Search for the cell housing the specified text and yield its (x, y) center coordinate. 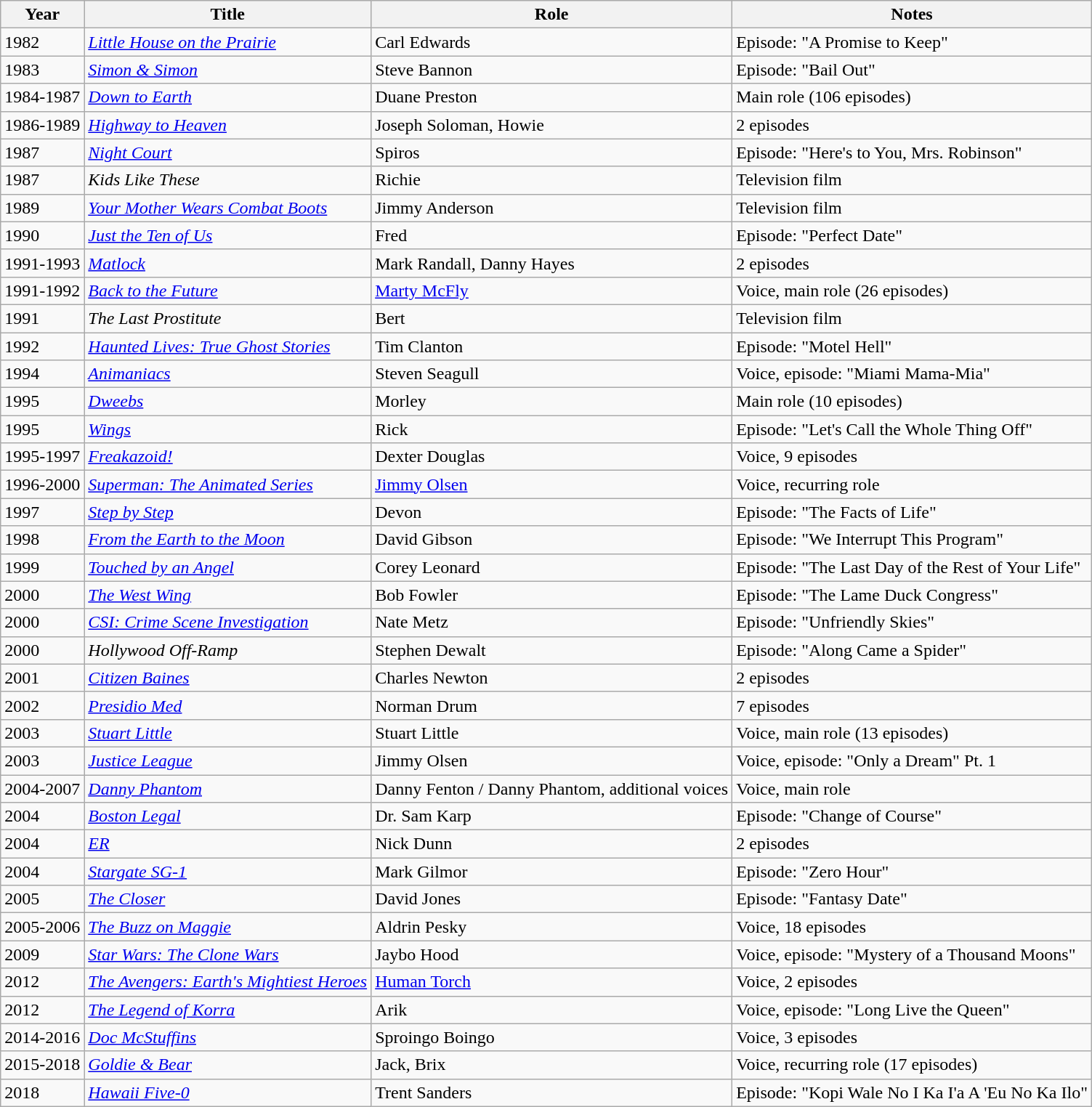
Steven Seagull (552, 374)
Hollywood Off-Ramp (228, 650)
Mark Randall, Danny Hayes (552, 263)
Fred (552, 235)
David Gibson (552, 540)
Duane Preston (552, 97)
Voice, episode: "Only a Dream" Pt. 1 (913, 761)
Kids Like These (228, 180)
1986-1989 (42, 125)
Episode: "Bail Out" (913, 70)
Hawaii Five-0 (228, 1092)
Stephen Dewalt (552, 650)
Voice, main role (13 episodes) (913, 733)
1989 (42, 208)
Back to the Future (228, 291)
1991 (42, 318)
Dexter Douglas (552, 457)
Down to Earth (228, 97)
Citizen Baines (228, 678)
The Buzz on Maggie (228, 927)
Nick Dunn (552, 844)
Danny Phantom (228, 788)
Voice, 2 episodes (913, 982)
1983 (42, 70)
Wings (228, 429)
The West Wing (228, 595)
Night Court (228, 153)
Voice, recurring role (913, 484)
Jaybo Hood (552, 954)
Voice, 3 episodes (913, 1037)
1991-1992 (42, 291)
David Jones (552, 899)
CSI: Crime Scene Investigation (228, 623)
Boston Legal (228, 816)
1990 (42, 235)
Episode: "Motel Hell" (913, 346)
Little House on the Prairie (228, 42)
Episode: "We Interrupt This Program" (913, 540)
Episode: "The Lame Duck Congress" (913, 595)
Voice, recurring role (17 episodes) (913, 1065)
Episode: "Along Came a Spider" (913, 650)
Corey Leonard (552, 567)
Episode: "Kopi Wale No I Ka I'a A 'Eu No Ka Ilo" (913, 1092)
Voice, main role (26 episodes) (913, 291)
Haunted Lives: True Ghost Stories (228, 346)
7 episodes (913, 705)
Episode: "Zero Hour" (913, 872)
Step by Step (228, 512)
Justice League (228, 761)
Marty McFly (552, 291)
Notes (913, 15)
Touched by an Angel (228, 567)
Aldrin Pesky (552, 927)
Joseph Soloman, Howie (552, 125)
1997 (42, 512)
2005 (42, 899)
Superman: The Animated Series (228, 484)
Richie (552, 180)
Norman Drum (552, 705)
Voice, episode: "Mystery of a Thousand Moons" (913, 954)
Matlock (228, 263)
Your Mother Wears Combat Boots (228, 208)
Nate Metz (552, 623)
Trent Sanders (552, 1092)
Animaniacs (228, 374)
Bert (552, 318)
Title (228, 15)
Simon & Simon (228, 70)
Doc McStuffins (228, 1037)
1998 (42, 540)
2001 (42, 678)
Episode: "The Last Day of the Rest of Your Life" (913, 567)
Goldie & Bear (228, 1065)
Danny Fenton / Danny Phantom, additional voices (552, 788)
1982 (42, 42)
Role (552, 15)
1995-1997 (42, 457)
Voice, 9 episodes (913, 457)
2002 (42, 705)
2015-2018 (42, 1065)
The Avengers: Earth's Mightiest Heroes (228, 982)
Just the Ten of Us (228, 235)
Voice, 18 episodes (913, 927)
Episode: "Let's Call the Whole Thing Off" (913, 429)
Episode: "The Facts of Life" (913, 512)
Episode: "Change of Course" (913, 816)
Morley (552, 402)
ER (228, 844)
Charles Newton (552, 678)
2014-2016 (42, 1037)
Star Wars: The Clone Wars (228, 954)
Sproingo Boingo (552, 1037)
Spiros (552, 153)
Dr. Sam Karp (552, 816)
Main role (10 episodes) (913, 402)
Freakazoid! (228, 457)
Voice, episode: "Miami Mama-Mia" (913, 374)
Bob Fowler (552, 595)
Year (42, 15)
Episode: "Unfriendly Skies" (913, 623)
Steve Bannon (552, 70)
Human Torch (552, 982)
The Legend of Korra (228, 1010)
From the Earth to the Moon (228, 540)
1992 (42, 346)
Highway to Heaven (228, 125)
1994 (42, 374)
Carl Edwards (552, 42)
Rick (552, 429)
Presidio Med (228, 705)
1991-1993 (42, 263)
1984-1987 (42, 97)
2005-2006 (42, 927)
Jimmy Anderson (552, 208)
2018 (42, 1092)
Voice, main role (913, 788)
Mark Gilmor (552, 872)
Stargate SG-1 (228, 872)
1999 (42, 567)
The Last Prostitute (228, 318)
The Closer (228, 899)
2009 (42, 954)
Episode: "Fantasy Date" (913, 899)
1996-2000 (42, 484)
Tim Clanton (552, 346)
Voice, episode: "Long Live the Queen" (913, 1010)
Jack, Brix (552, 1065)
Dweebs (228, 402)
Main role (106 episodes) (913, 97)
Devon (552, 512)
Episode: "A Promise to Keep" (913, 42)
Episode: "Perfect Date" (913, 235)
2004-2007 (42, 788)
Episode: "Here's to You, Mrs. Robinson" (913, 153)
Arik (552, 1010)
